Determine the (X, Y) coordinate at the center of the cell enclosing the given text.  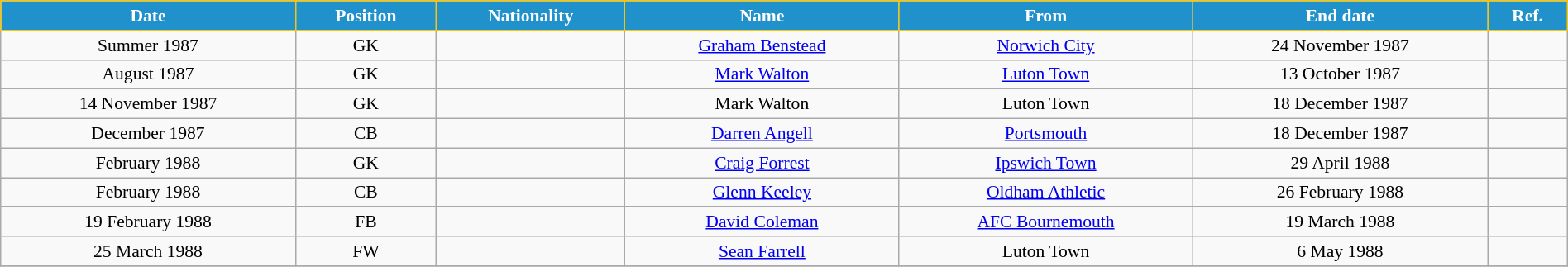
Ipswich Town (1045, 163)
AFC Bournemouth (1045, 222)
29 April 1988 (1340, 163)
Name (762, 16)
Glenn Keeley (762, 193)
Norwich City (1045, 45)
December 1987 (148, 134)
Craig Forrest (762, 163)
Nationality (531, 16)
End date (1340, 16)
26 February 1988 (1340, 193)
FB (366, 222)
24 November 1987 (1340, 45)
19 February 1988 (148, 222)
Graham Benstead (762, 45)
14 November 1987 (148, 104)
FW (366, 251)
Position (366, 16)
6 May 1988 (1340, 251)
From (1045, 16)
Portsmouth (1045, 134)
Summer 1987 (148, 45)
David Coleman (762, 222)
Date (148, 16)
Sean Farrell (762, 251)
Ref. (1528, 16)
Darren Angell (762, 134)
25 March 1988 (148, 251)
August 1987 (148, 74)
Oldham Athletic (1045, 193)
13 October 1987 (1340, 74)
19 March 1988 (1340, 222)
